Extract the (x, y) coordinate from the center of the cell holding the provided text.  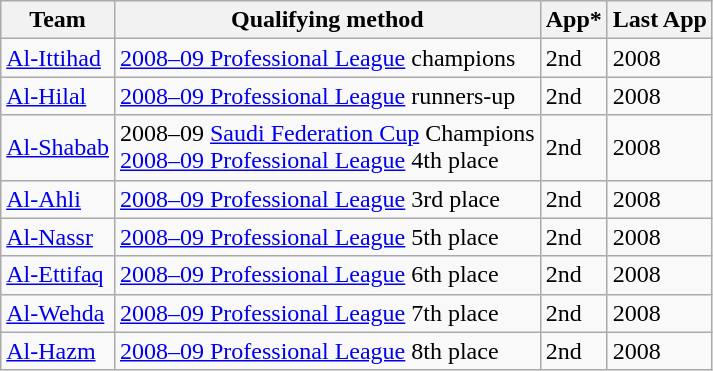
Qualifying method (327, 20)
App* (574, 20)
Al-Nassr (58, 237)
2008–09 Professional League runners-up (327, 96)
2008–09 Professional League 8th place (327, 351)
2008–09 Professional League 6th place (327, 275)
Al-Ettifaq (58, 275)
2008–09 Professional League 5th place (327, 237)
Team (58, 20)
Al-Ittihad (58, 58)
2008–09 Professional League 7th place (327, 313)
2008–09 Professional League 3rd place (327, 199)
Al-Ahli (58, 199)
2008–09 Saudi Federation Cup Champions2008–09 Professional League 4th place (327, 148)
Last App (660, 20)
Al-Shabab (58, 148)
2008–09 Professional League champions (327, 58)
Al-Hazm (58, 351)
Al-Hilal (58, 96)
Al-Wehda (58, 313)
